From the cell containing the given text, extract its center point as [x, y] coordinate. 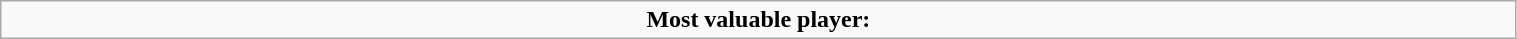
Most valuable player: [758, 20]
